Provide the [x, y] coordinate of the cell's center where the given text is located.  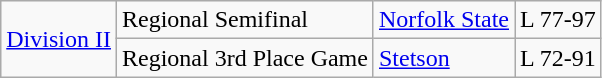
Norfolk State [444, 20]
L 72-91 [558, 58]
Regional Semifinal [244, 20]
Stetson [444, 58]
L 77-97 [558, 20]
Division II [59, 39]
Regional 3rd Place Game [244, 58]
